From the cell containing the given text, extract its center point as (x, y) coordinate. 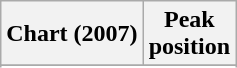
Chart (2007) (72, 34)
Peakposition (189, 34)
